Determine the (x, y) coordinate at the center of the cell enclosing the given text.  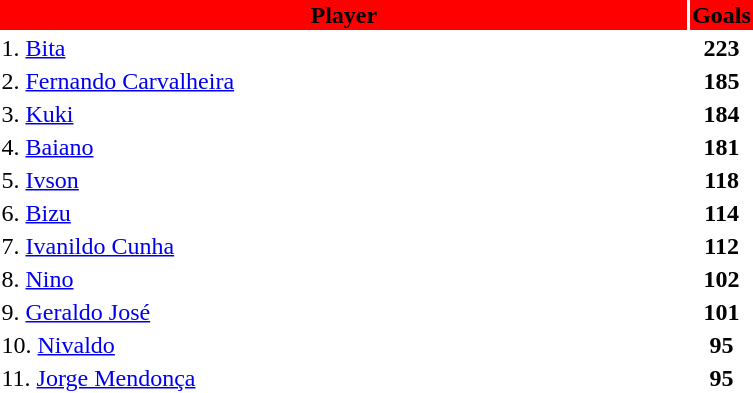
9. Geraldo José (344, 312)
8. Nino (344, 279)
114 (722, 213)
4. Baiano (344, 147)
Goals (722, 15)
181 (722, 147)
3. Kuki (344, 114)
10. Nivaldo (344, 345)
185 (722, 81)
7. Ivanildo Cunha (344, 246)
2. Fernando Carvalheira (344, 81)
112 (722, 246)
102 (722, 279)
101 (722, 312)
11. Jorge Mendonça (344, 378)
5. Ivson (344, 180)
223 (722, 48)
6. Bizu (344, 213)
Player (344, 15)
184 (722, 114)
118 (722, 180)
1. Bita (344, 48)
